Provide the (x, y) coordinate of the cell's center where the given text is located.  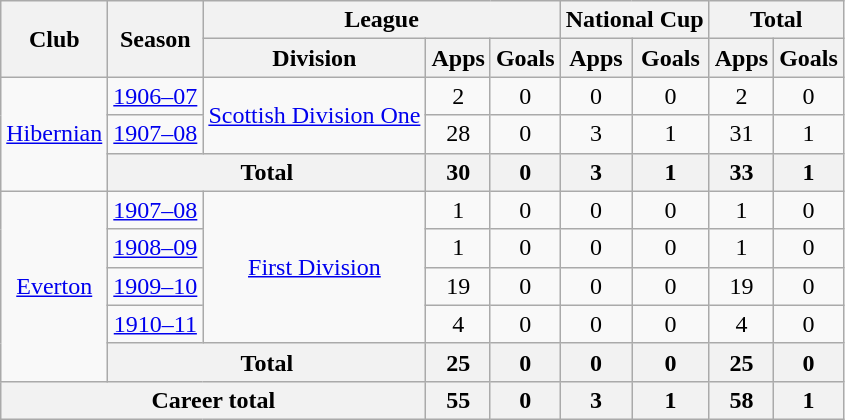
League (382, 20)
First Division (314, 267)
Club (54, 39)
Division (314, 58)
55 (458, 400)
31 (741, 134)
Everton (54, 286)
33 (741, 172)
National Cup (634, 20)
Hibernian (54, 134)
30 (458, 172)
1910–11 (156, 324)
58 (741, 400)
28 (458, 134)
1909–10 (156, 286)
Season (156, 39)
Career total (214, 400)
1906–07 (156, 96)
Scottish Division One (314, 115)
1908–09 (156, 248)
